Locate the cell with the specified text and output its [x, y] center coordinate. 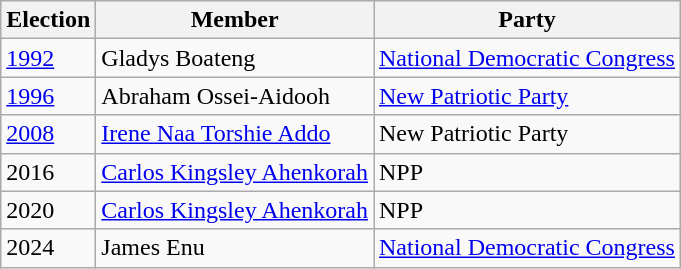
2008 [48, 134]
Election [48, 20]
1992 [48, 58]
Irene Naa Torshie Addo [235, 134]
2020 [48, 210]
2024 [48, 248]
1996 [48, 96]
2016 [48, 172]
Party [528, 20]
Abraham Ossei-Aidooh [235, 96]
James Enu [235, 248]
Member [235, 20]
Gladys Boateng [235, 58]
